Provide the (x, y) coordinate of the cell's center where the given text is located.  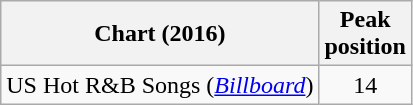
US Hot R&B Songs (Billboard) (160, 85)
Peakposition (365, 34)
14 (365, 85)
Chart (2016) (160, 34)
